Return the (x, y) coordinate for the center point of the cell that contains the specified text.  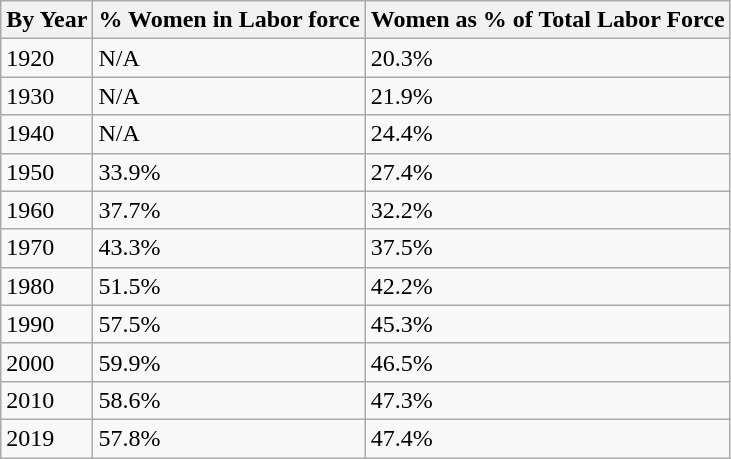
By Year (47, 20)
1940 (47, 134)
1980 (47, 286)
57.5% (229, 324)
51.5% (229, 286)
1960 (47, 210)
58.6% (229, 400)
% Women in Labor force (229, 20)
2010 (47, 400)
47.4% (548, 438)
24.4% (548, 134)
27.4% (548, 172)
2000 (47, 362)
1970 (47, 248)
1950 (47, 172)
21.9% (548, 96)
1930 (47, 96)
42.2% (548, 286)
43.3% (229, 248)
46.5% (548, 362)
1990 (47, 324)
59.9% (229, 362)
1920 (47, 58)
32.2% (548, 210)
47.3% (548, 400)
33.9% (229, 172)
37.5% (548, 248)
2019 (47, 438)
45.3% (548, 324)
20.3% (548, 58)
Women as % of Total Labor Force (548, 20)
57.8% (229, 438)
37.7% (229, 210)
